Determine the (x, y) coordinate at the center of the cell enclosing the given text.  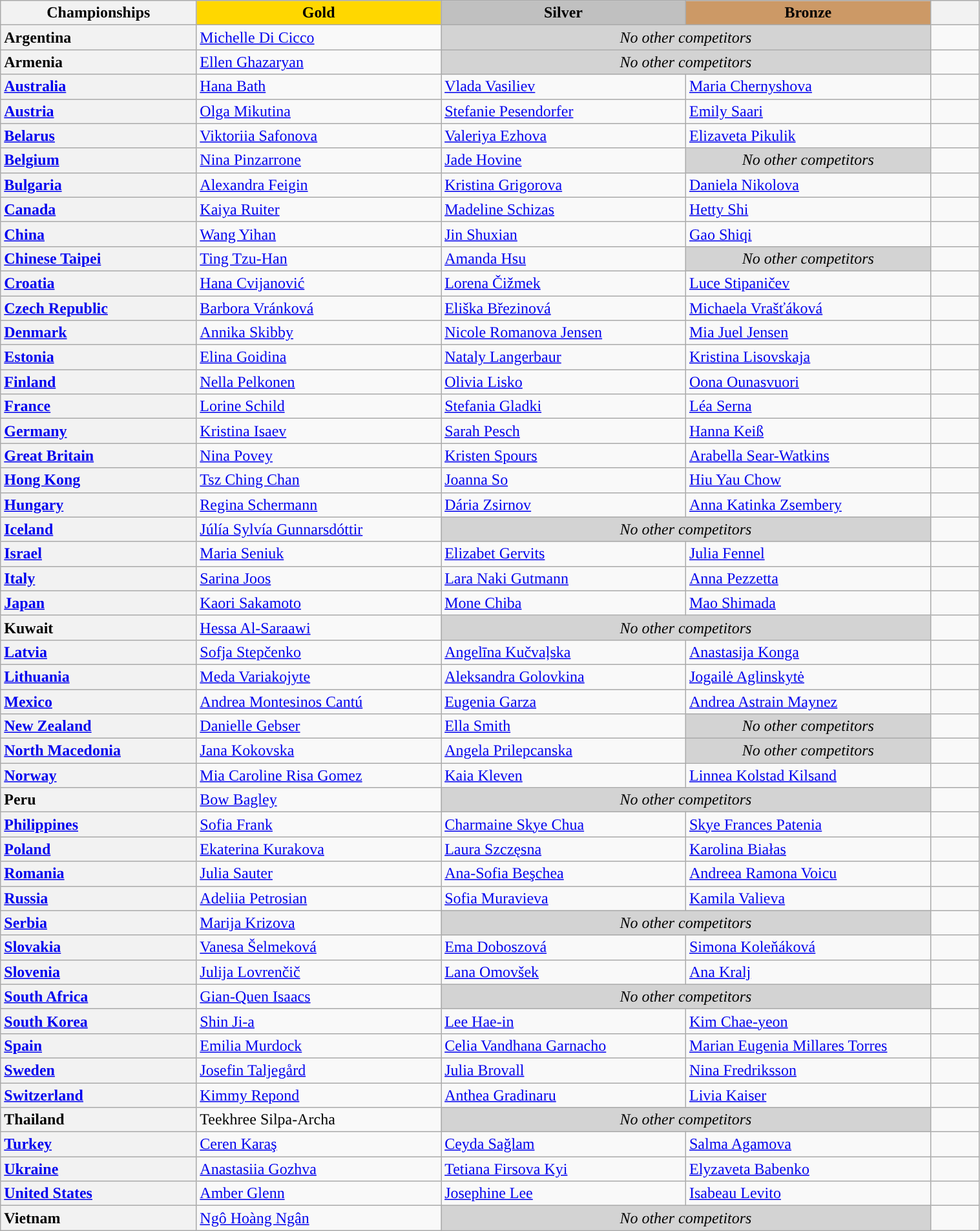
France (98, 406)
Latvia (98, 652)
Armenia (98, 62)
Shin Ji-a (319, 1021)
Dária Zsirnov (563, 505)
Lee Hae-in (563, 1021)
Eugenia Garza (563, 701)
Maria Chernyshova (808, 87)
Maria Seniuk (319, 554)
China (98, 234)
Kamila Valieva (808, 898)
Slovakia (98, 947)
Anna Katinka Zsembery (808, 505)
Chinese Taipei (98, 258)
Celia Vandhana Garnacho (563, 1046)
Peru (98, 800)
Michaela Vrašťáková (808, 308)
Julia Brovall (563, 1070)
Emily Saari (808, 111)
Canada (98, 209)
Josephine Lee (563, 1194)
Czech Republic (98, 308)
Andrea Montesinos Cantú (319, 701)
Denmark (98, 333)
Kaia Kleven (563, 775)
Isabeau Levito (808, 1194)
Marija Krizova (319, 923)
Spain (98, 1046)
Sweden (98, 1070)
Hiu Yau Chow (808, 480)
Mia Caroline Risa Gomez (319, 775)
New Zealand (98, 726)
Mia Juel Jensen (808, 333)
Julia Fennel (808, 554)
Serbia (98, 923)
Anastasiia Gozhva (319, 1169)
United States (98, 1194)
Teekhree Silpa-Archa (319, 1120)
Laura Szczęsna (563, 849)
Danielle Gebser (319, 726)
Lara Naki Gutmann (563, 578)
Lana Omovšek (563, 972)
Kim Chae-yeon (808, 1021)
Marian Eugenia Millares Torres (808, 1046)
Ekaterina Kurakova (319, 849)
Hana Bath (319, 87)
Israel (98, 554)
Meda Variakojyte (319, 677)
Hong Kong (98, 480)
Tetiana Firsova Kyi (563, 1169)
Hungary (98, 505)
South Africa (98, 996)
Luce Stipaničev (808, 283)
Vanesa Šelmeková (319, 947)
Sofja Stepčenko (319, 652)
Regina Schermann (319, 505)
Nina Fredriksson (808, 1070)
Arabella Sear-Watkins (808, 456)
Australia (98, 87)
Michelle Di Cicco (319, 37)
Nella Pelkonen (319, 382)
Jin Shuxian (563, 234)
Hanna Keiß (808, 431)
Ana-Sofia Beşchea (563, 874)
Julija Lovrenčič (319, 972)
Nataly Langerbaur (563, 357)
Great Britain (98, 456)
Gold (319, 13)
Joanna So (563, 480)
Thailand (98, 1120)
Elyzaveta Babenko (808, 1169)
Oona Ounasvuori (808, 382)
Hana Cvijanović (319, 283)
Stefanie Pesendorfer (563, 111)
Jana Kokovska (319, 751)
Elina Goidina (319, 357)
Belgium (98, 160)
Nicole Romanova Jensen (563, 333)
Hessa Al-Saraawi (319, 627)
Andreea Ramona Voicu (808, 874)
Elizaveta Pikulik (808, 136)
Kimmy Repond (319, 1095)
Norway (98, 775)
Madeline Schizas (563, 209)
Kristen Spours (563, 456)
North Macedonia (98, 751)
Kristina Grigorova (563, 185)
Romania (98, 874)
Simona Koleňáková (808, 947)
Belarus (98, 136)
Ana Kralj (808, 972)
Silver (563, 13)
Jade Hovine (563, 160)
Lorena Čižmek (563, 283)
Iceland (98, 529)
Vlada Vasiliev (563, 87)
Barbora Vránková (319, 308)
Russia (98, 898)
Austria (98, 111)
Julia Sauter (319, 874)
Sofia Frank (319, 825)
Mexico (98, 701)
Turkey (98, 1144)
Kaori Sakamoto (319, 603)
Japan (98, 603)
Slovenia (98, 972)
Lithuania (98, 677)
Ema Doboszová (563, 947)
Nina Pinzarrone (319, 160)
South Korea (98, 1021)
Ceren Karaş (319, 1144)
Emilia Murdock (319, 1046)
Adeliia Petrosian (319, 898)
Jogailė Aglinskytė (808, 677)
Alexandra Feigin (319, 185)
Italy (98, 578)
Léa Serna (808, 406)
Gian-Quen Isaacs (319, 996)
Angela Prilepcanska (563, 751)
Nina Povey (319, 456)
Aleksandra Golovkina (563, 677)
Skye Frances Patenia (808, 825)
Ting Tzu-Han (319, 258)
Anna Pezzetta (808, 578)
Olga Mikutina (319, 111)
Ngô Hoàng Ngân (319, 1218)
Salma Agamova (808, 1144)
Kristina Lisovskaja (808, 357)
Switzerland (98, 1095)
Tsz Ching Chan (319, 480)
Annika Skibby (319, 333)
Ella Smith (563, 726)
Viktoriia Safonova (319, 136)
Josefin Taljegård (319, 1070)
Sarina Joos (319, 578)
Philippines (98, 825)
Karolina Białas (808, 849)
Sarah Pesch (563, 431)
Júlía Sylvía Gunnarsdóttir (319, 529)
Anastasija Konga (808, 652)
Bulgaria (98, 185)
Daniela Nikolova (808, 185)
Kristina Isaev (319, 431)
Estonia (98, 357)
Wang Yihan (319, 234)
Angelīna Kučvaļska (563, 652)
Hetty Shi (808, 209)
Championships (98, 13)
Andrea Astrain Maynez (808, 701)
Kaiya Ruiter (319, 209)
Finland (98, 382)
Valeriya Ezhova (563, 136)
Livia Kaiser (808, 1095)
Croatia (98, 283)
Gao Shiqi (808, 234)
Linnea Kolstad Kilsand (808, 775)
Mone Chiba (563, 603)
Germany (98, 431)
Stefania Gladki (563, 406)
Poland (98, 849)
Argentina (98, 37)
Olivia Lisko (563, 382)
Amber Glenn (319, 1194)
Amanda Hsu (563, 258)
Bronze (808, 13)
Ellen Ghazaryan (319, 62)
Ukraine (98, 1169)
Charmaine Skye Chua (563, 825)
Anthea Gradinaru (563, 1095)
Sofia Muravieva (563, 898)
Vietnam (98, 1218)
Lorine Schild (319, 406)
Elizabet Gervits (563, 554)
Ceyda Sağlam (563, 1144)
Eliška Březinová (563, 308)
Mao Shimada (808, 603)
Bow Bagley (319, 800)
Kuwait (98, 627)
